Provide the [x, y] coordinate of the cell's center where the given text is located.  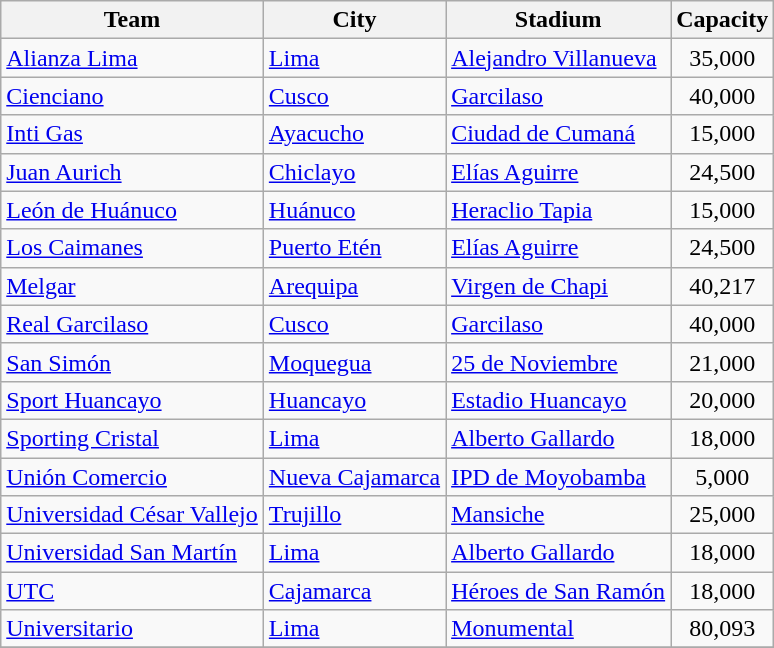
Arequipa [354, 286]
Team [132, 20]
IPD de Moyobamba [558, 477]
Melgar [132, 286]
Sport Huancayo [132, 400]
20,000 [722, 400]
Huánuco [354, 210]
80,093 [722, 629]
Universidad San Martín [132, 553]
Monumental [558, 629]
Heraclio Tapia [558, 210]
Ayacucho [354, 134]
Trujillo [354, 515]
Sporting Cristal [132, 438]
25 de Noviembre [558, 362]
Mansiche [558, 515]
Universidad César Vallejo [132, 515]
Chiclayo [354, 172]
Alejandro Villanueva [558, 58]
21,000 [722, 362]
Puerto Etén [354, 248]
Stadium [558, 20]
Real Garcilaso [132, 324]
Ciudad de Cumaná [558, 134]
Cienciano [132, 96]
Héroes de San Ramón [558, 591]
5,000 [722, 477]
Cajamarca [354, 591]
Moquegua [354, 362]
Huancayo [354, 400]
Los Caimanes [132, 248]
City [354, 20]
UTC [132, 591]
40,217 [722, 286]
Estadio Huancayo [558, 400]
Virgen de Chapi [558, 286]
Inti Gas [132, 134]
Nueva Cajamarca [354, 477]
35,000 [722, 58]
Juan Aurich [132, 172]
León de Huánuco [132, 210]
Unión Comercio [132, 477]
Capacity [722, 20]
Alianza Lima [132, 58]
San Simón [132, 362]
Universitario [132, 629]
25,000 [722, 515]
